Return the [x, y] coordinate for the center point of the cell that contains the specified text.  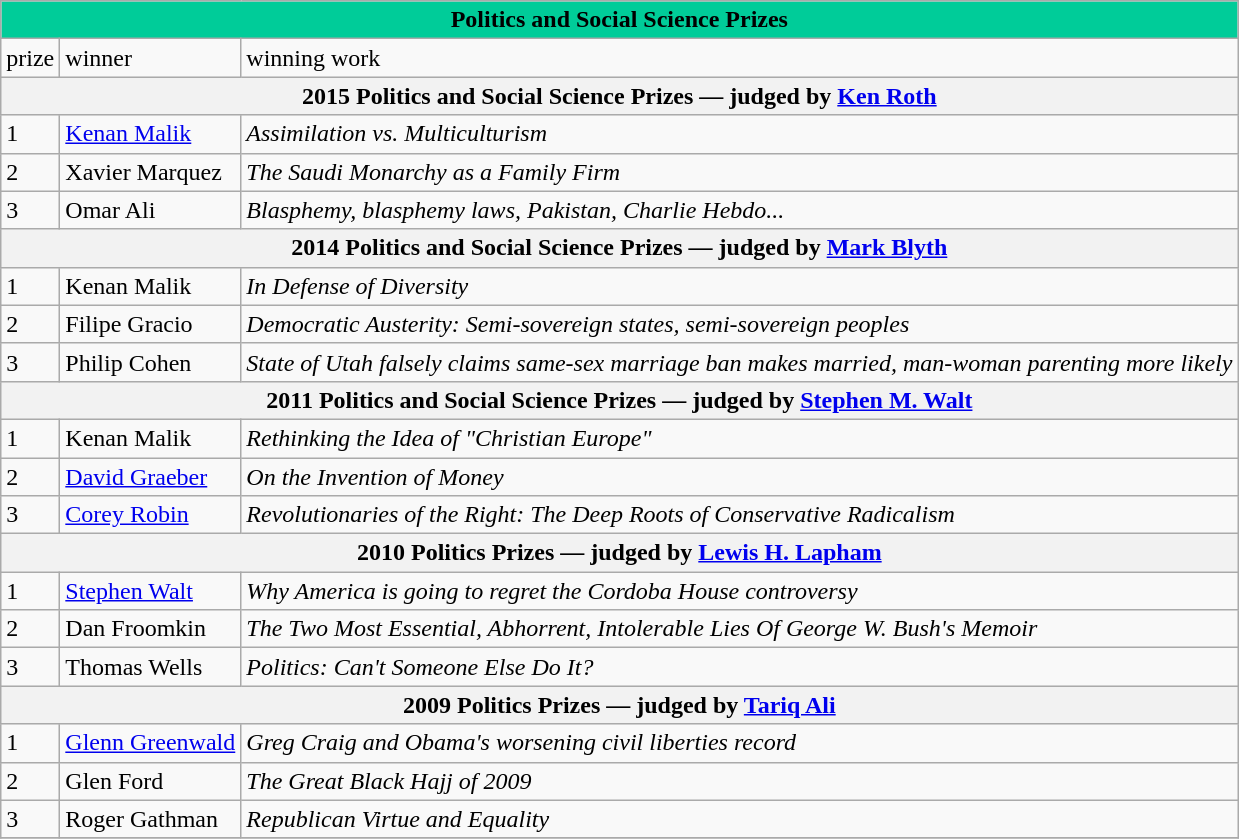
Revolutionaries of the Right: The Deep Roots of Conservative Radicalism [740, 515]
Dan Froomkin [150, 629]
Why America is going to regret the Cordoba House controversy [740, 591]
2015 Politics and Social Science Prizes — judged by Ken Roth [620, 96]
Republican Virtue and Equality [740, 819]
Assimilation vs. Multiculturism [740, 134]
2009 Politics Prizes — judged by Tariq Ali [620, 705]
In Defense of Diversity [740, 286]
Xavier Marquez [150, 172]
Corey Robin [150, 515]
prize [30, 58]
2014 Politics and Social Science Prizes — judged by Mark Blyth [620, 248]
The Two Most Essential, Abhorrent, Intolerable Lies Of George W. Bush's Memoir [740, 629]
Philip Cohen [150, 362]
Politics: Can't Someone Else Do It? [740, 667]
Greg Craig and Obama's worsening civil liberties record [740, 743]
winner [150, 58]
State of Utah falsely claims same-sex marriage ban makes married, man-woman parenting more likely [740, 362]
The Great Black Hajj of 2009 [740, 781]
2011 Politics and Social Science Prizes — judged by Stephen M. Walt [620, 400]
winning work [740, 58]
Blasphemy, blasphemy laws, Pakistan, Charlie Hebdo... [740, 210]
Stephen Walt [150, 591]
Democratic Austerity: Semi-sovereign states, semi-sovereign peoples [740, 324]
Politics and Social Science Prizes [620, 20]
Glen Ford [150, 781]
Roger Gathman [150, 819]
Omar Ali [150, 210]
Filipe Gracio [150, 324]
2010 Politics Prizes — judged by Lewis H. Lapham [620, 553]
On the Invention of Money [740, 477]
Thomas Wells [150, 667]
Rethinking the Idea of "Christian Europe" [740, 438]
The Saudi Monarchy as a Family Firm [740, 172]
Glenn Greenwald [150, 743]
David Graeber [150, 477]
